Provide the [x, y] coordinate of the cell's center where the given text is located.  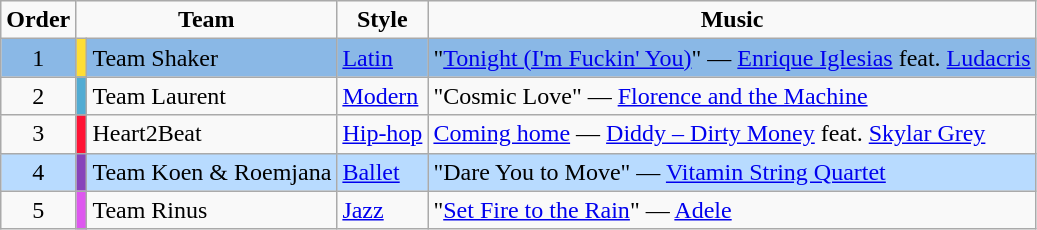
Modern [382, 96]
"Tonight (I'm Fuckin' You)" — Enrique Iglesias feat. Ludacris [732, 58]
Order [38, 20]
Heart2Beat [212, 134]
3 [38, 134]
Ballet [382, 172]
Team Shaker [212, 58]
Team Koen & Roemjana [212, 172]
Team [206, 20]
"Dare You to Move" — Vitamin String Quartet [732, 172]
Style [382, 20]
1 [38, 58]
"Cosmic Love" — Florence and the Machine [732, 96]
Music [732, 20]
Hip-hop [382, 134]
"Set Fire to the Rain" — Adele [732, 210]
Team Laurent [212, 96]
4 [38, 172]
2 [38, 96]
5 [38, 210]
Latin [382, 58]
Team Rinus [212, 210]
Coming home — Diddy – Dirty Money feat. Skylar Grey [732, 134]
Jazz [382, 210]
